Output the (x, y) coordinate of the center of the cell containing the given text.  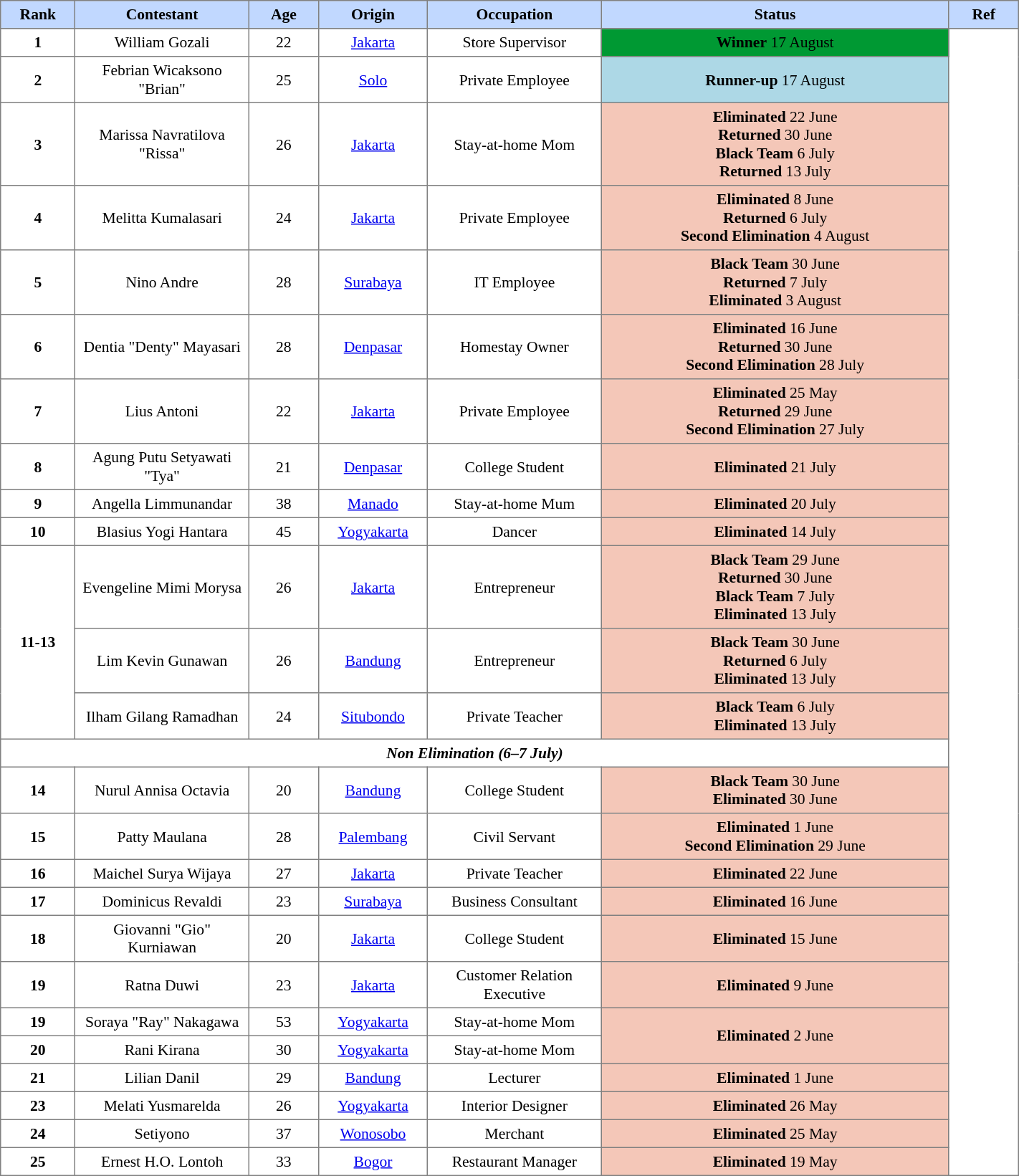
Ref (983, 14)
Eliminated 15 June (775, 938)
Eliminated 22 JuneReturned 30 JuneBlack Team 6 JulyReturned 13 July (775, 144)
Solo (373, 80)
16 (38, 873)
Business Consultant (515, 902)
Patty Maulana (162, 836)
Black Team 29 JuneReturned 30 JuneBlack Team 7 JulyEliminated 13 July (775, 587)
10 (38, 532)
1 (38, 43)
Eliminated 26 May (775, 1105)
Soraya "Ray" Nakagawa (162, 1022)
53 (284, 1022)
9 (38, 503)
Ratna Duwi (162, 985)
Setiyono (162, 1134)
Black Team 6 JulyEliminated 13 July (775, 716)
Black Team 30 JuneEliminated 30 June (775, 790)
Homestay Owner (515, 347)
Melitta Kumalasari (162, 218)
Age (284, 14)
Marissa Navratilova "Rissa" (162, 144)
Winner 17 August (775, 43)
27 (284, 873)
Blasius Yogi Hantara (162, 532)
Eliminated 1 JuneSecond Elimination 29 June (775, 836)
Eliminated 19 May (775, 1161)
Ilham Gilang Ramadhan (162, 716)
Eliminated 2 June (775, 1036)
Dominicus Revaldi (162, 902)
Black Team 30 JuneReturned 6 JulyEliminated 13 July (775, 661)
Interior Designer (515, 1105)
Civil Servant (515, 836)
11-13 (38, 642)
Rank (38, 14)
Customer Relation Executive (515, 985)
Lilian Danil (162, 1078)
Ernest H.O. Lontoh (162, 1161)
18 (38, 938)
Angella Limmunandar (162, 503)
Nurul Annisa Octavia (162, 790)
William Gozali (162, 43)
Eliminated 20 July (775, 503)
IT Employee (515, 282)
Dancer (515, 532)
Situbondo (373, 716)
Merchant (515, 1134)
30 (284, 1049)
Melati Yusmarelda (162, 1105)
Stay-at-home Mum (515, 503)
Dentia "Denty" Mayasari (162, 347)
Eliminated 25 MayReturned 29 JuneSecond Elimination 27 July (775, 411)
Agung Putu Setyawati "Tya" (162, 467)
Eliminated 14 July (775, 532)
Eliminated 9 June (775, 985)
38 (284, 503)
Runner-up 17 August (775, 80)
Eliminated 22 June (775, 873)
33 (284, 1161)
Manado (373, 503)
8 (38, 467)
Restaurant Manager (515, 1161)
17 (38, 902)
Occupation (515, 14)
Nino Andre (162, 282)
29 (284, 1078)
Status (775, 14)
Wonosobo (373, 1134)
6 (38, 347)
Non Elimination (6–7 July) (474, 752)
45 (284, 532)
Febrian Wicaksono "Brian" (162, 80)
Lim Kevin Gunawan (162, 661)
Bogor (373, 1161)
37 (284, 1134)
Lecturer (515, 1078)
Palembang (373, 836)
Black Team 30 JuneReturned 7 JulyEliminated 3 August (775, 282)
Origin (373, 14)
Eliminated 1 June (775, 1078)
Giovanni "Gio" Kurniawan (162, 938)
14 (38, 790)
5 (38, 282)
Maichel Surya Wijaya (162, 873)
4 (38, 218)
15 (38, 836)
Contestant (162, 14)
Evengeline Mimi Morysa (162, 587)
Eliminated 25 May (775, 1134)
Eliminated 21 July (775, 467)
Lius Antoni (162, 411)
Eliminated 16 June (775, 902)
7 (38, 411)
3 (38, 144)
2 (38, 80)
Store Supervisor (515, 43)
Rani Kirana (162, 1049)
Eliminated 16 JuneReturned 30 JuneSecond Elimination 28 July (775, 347)
Eliminated 8 JuneReturned 6 JulySecond Elimination 4 August (775, 218)
